Identify which cell holds the provided text, then report its (x, y) central coordinate. 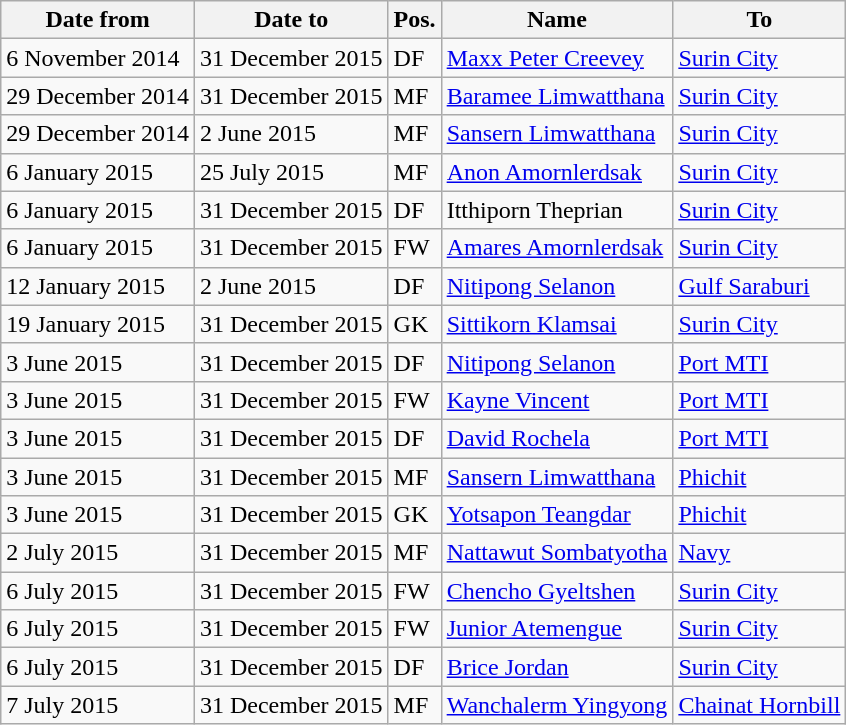
7 July 2015 (98, 705)
Wanchalerm Yingyong (557, 705)
Pos. (414, 20)
12 January 2015 (98, 286)
25 July 2015 (291, 172)
Nattawut Sombatyotha (557, 553)
Chainat Hornbill (760, 705)
Date from (98, 20)
Date to (291, 20)
Maxx Peter Creevey (557, 58)
Itthiporn Theprian (557, 210)
Baramee Limwatthana (557, 96)
Name (557, 20)
Chencho Gyeltshen (557, 591)
Navy (760, 553)
6 November 2014 (98, 58)
Anon Amornlerdsak (557, 172)
Gulf Saraburi (760, 286)
19 January 2015 (98, 324)
Brice Jordan (557, 667)
David Rochela (557, 438)
Amares Amornlerdsak (557, 248)
Yotsapon Teangdar (557, 515)
Sittikorn Klamsai (557, 324)
Junior Atemengue (557, 629)
2 July 2015 (98, 553)
Kayne Vincent (557, 400)
To (760, 20)
